Output the [x, y] coordinate of the center of the cell containing the given text.  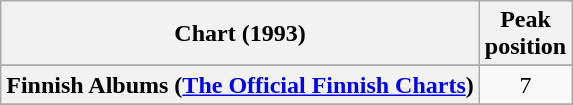
Peak position [525, 34]
Finnish Albums (The Official Finnish Charts) [240, 85]
7 [525, 85]
Chart (1993) [240, 34]
